Return the [x, y] coordinate for the center point of the cell that contains the specified text.  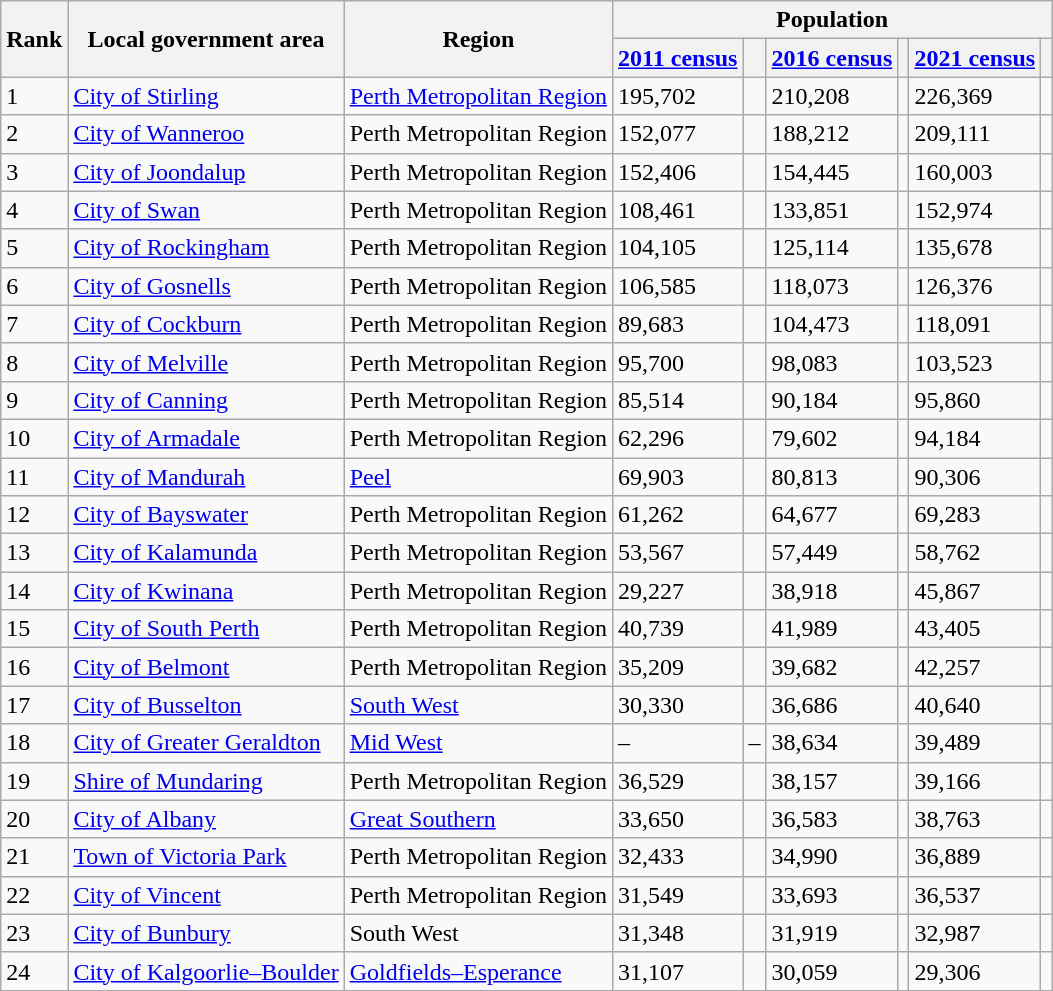
23 [34, 933]
90,184 [832, 400]
City of Vincent [206, 895]
36,583 [832, 819]
80,813 [832, 477]
10 [34, 438]
15 [34, 629]
City of Bunbury [206, 933]
118,091 [975, 324]
3 [34, 172]
2021 census [975, 58]
195,702 [678, 96]
133,851 [832, 210]
152,077 [678, 134]
69,903 [678, 477]
City of Wanneroo [206, 134]
9 [34, 400]
30,330 [678, 705]
40,640 [975, 705]
38,918 [832, 591]
City of Melville [206, 362]
14 [34, 591]
City of Kalamunda [206, 553]
152,974 [975, 210]
40,739 [678, 629]
16 [34, 667]
City of Joondalup [206, 172]
36,537 [975, 895]
4 [34, 210]
104,473 [832, 324]
City of Canning [206, 400]
94,184 [975, 438]
118,073 [832, 286]
8 [34, 362]
2 [34, 134]
38,634 [832, 743]
City of Albany [206, 819]
City of South Perth [206, 629]
98,083 [832, 362]
City of Armadale [206, 438]
34,990 [832, 857]
Great Southern [478, 819]
36,686 [832, 705]
108,461 [678, 210]
79,602 [832, 438]
Local government area [206, 39]
29,227 [678, 591]
95,860 [975, 400]
33,650 [678, 819]
2016 census [832, 58]
95,700 [678, 362]
106,585 [678, 286]
32,987 [975, 933]
Goldfields–Esperance [478, 971]
13 [34, 553]
89,683 [678, 324]
City of Greater Geraldton [206, 743]
39,682 [832, 667]
20 [34, 819]
12 [34, 515]
Peel [478, 477]
36,529 [678, 781]
39,166 [975, 781]
126,376 [975, 286]
58,762 [975, 553]
35,209 [678, 667]
1 [34, 96]
104,105 [678, 248]
19 [34, 781]
154,445 [832, 172]
36,889 [975, 857]
33,693 [832, 895]
85,514 [678, 400]
31,348 [678, 933]
29,306 [975, 971]
31,549 [678, 895]
22 [34, 895]
31,107 [678, 971]
209,111 [975, 134]
32,433 [678, 857]
Rank [34, 39]
30,059 [832, 971]
2011 census [678, 58]
61,262 [678, 515]
62,296 [678, 438]
21 [34, 857]
11 [34, 477]
City of Mandurah [206, 477]
38,157 [832, 781]
City of Belmont [206, 667]
160,003 [975, 172]
39,489 [975, 743]
24 [34, 971]
City of Cockburn [206, 324]
43,405 [975, 629]
City of Gosnells [206, 286]
City of Kalgoorlie–Boulder [206, 971]
7 [34, 324]
City of Rockingham [206, 248]
5 [34, 248]
57,449 [832, 553]
Region [478, 39]
Mid West [478, 743]
103,523 [975, 362]
125,114 [832, 248]
152,406 [678, 172]
City of Kwinana [206, 591]
City of Busselton [206, 705]
188,212 [832, 134]
226,369 [975, 96]
45,867 [975, 591]
City of Bayswater [206, 515]
210,208 [832, 96]
18 [34, 743]
17 [34, 705]
City of Stirling [206, 96]
41,989 [832, 629]
Shire of Mundaring [206, 781]
69,283 [975, 515]
6 [34, 286]
135,678 [975, 248]
64,677 [832, 515]
Population [832, 20]
38,763 [975, 819]
90,306 [975, 477]
Town of Victoria Park [206, 857]
53,567 [678, 553]
31,919 [832, 933]
42,257 [975, 667]
City of Swan [206, 210]
